Search for the cell housing the specified text and yield its (X, Y) center coordinate. 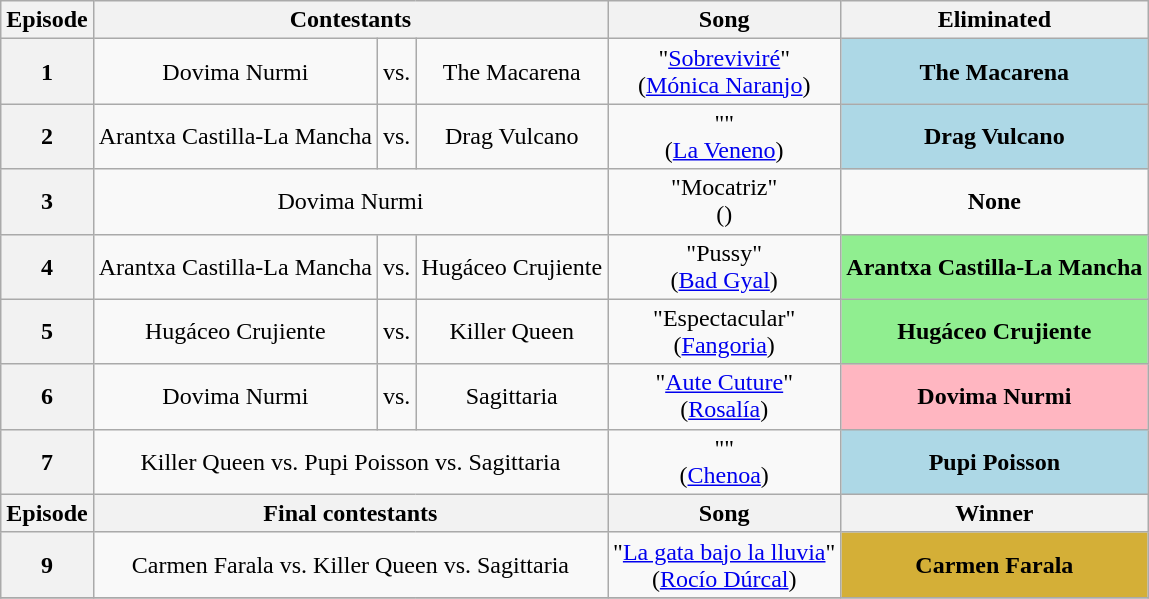
3 (47, 202)
Carmen Farala vs. Killer Queen vs. Sagittaria (350, 564)
6 (47, 396)
Killer Queen (512, 332)
Final contestants (350, 513)
"Mocatriz"() (724, 202)
"Sobreviviré"(Mónica Naranjo) (724, 72)
1 (47, 72)
None (994, 202)
Carmen Farala (994, 564)
"Espectacular"(Fangoria) (724, 332)
Sagittaria (512, 396)
Winner (994, 513)
"Aute Cuture"(Rosalía) (724, 396)
""(Chenoa) (724, 462)
Eliminated (994, 20)
"La gata bajo la lluvia"(Rocío Dúrcal) (724, 564)
7 (47, 462)
2 (47, 136)
4 (47, 266)
Contestants (350, 20)
Killer Queen vs. Pupi Poisson vs. Sagittaria (350, 462)
Pupi Poisson (994, 462)
9 (47, 564)
""(La Veneno) (724, 136)
5 (47, 332)
"Pussy"(Bad Gyal) (724, 266)
